Extract the [X, Y] coordinate from the center of the cell holding the provided text.  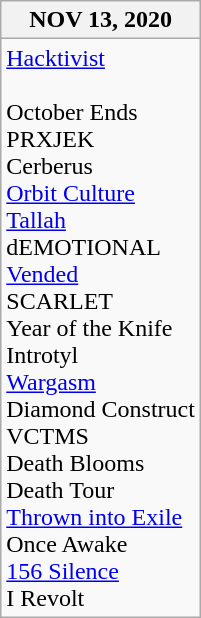
NOV 13, 2020 [101, 20]
